Scan for the cell matching the given text and deliver its (x, y) coordinate at center. 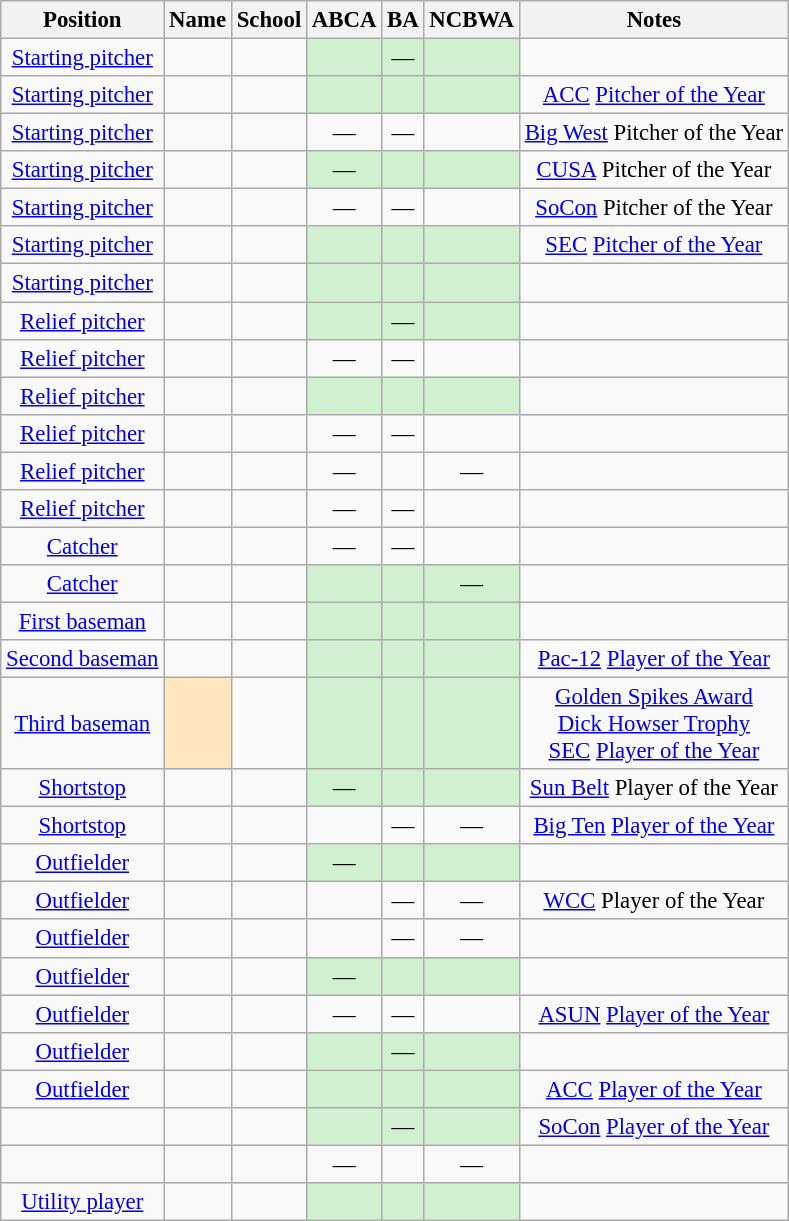
Name (198, 20)
School (268, 20)
First baseman (82, 621)
Second baseman (82, 659)
Pac-12 Player of the Year (654, 659)
SEC Pitcher of the Year (654, 245)
Position (82, 20)
ACC Player of the Year (654, 1089)
Notes (654, 20)
Big Ten Player of the Year (654, 826)
Sun Belt Player of the Year (654, 788)
Third baseman (82, 724)
Golden Spikes Award Dick Howser Trophy SEC Player of the Year (654, 724)
ACC Pitcher of the Year (654, 95)
SoCon Pitcher of the Year (654, 208)
ABCA (344, 20)
WCC Player of the Year (654, 901)
ASUN Player of the Year (654, 1014)
Big West Pitcher of the Year (654, 133)
Utility player (82, 1202)
CUSA Pitcher of the Year (654, 170)
NCBWA (472, 20)
SoCon Player of the Year (654, 1127)
BA (403, 20)
